Capture the cell that displays the provided text and extract its [X, Y] central coordinate. 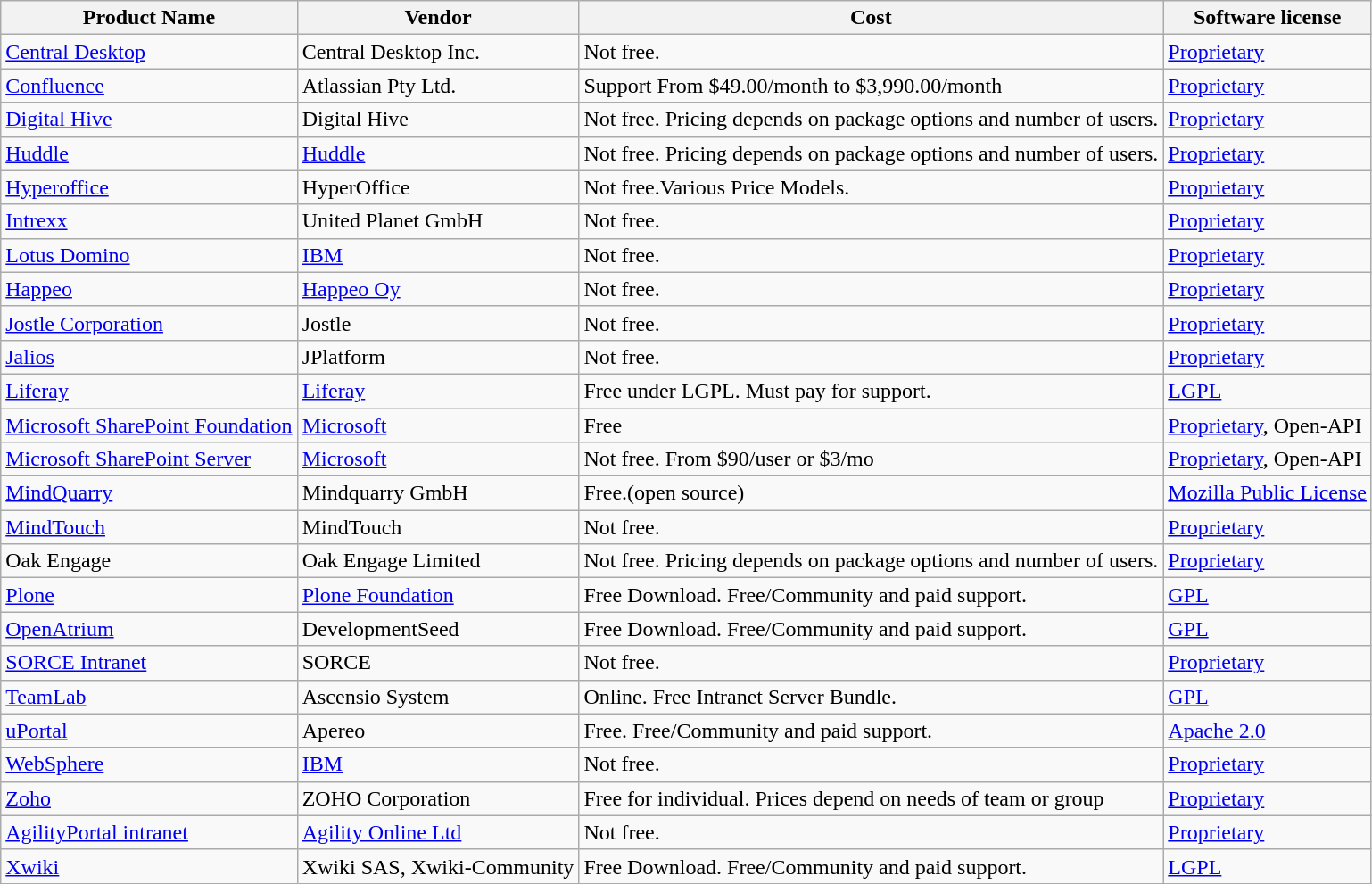
Microsoft SharePoint Server [149, 459]
HyperOffice [438, 187]
Zoho [149, 798]
Jalios [149, 357]
Oak Engage Limited [438, 561]
Central Desktop [149, 52]
Oak Engage [149, 561]
Apache 2.0 [1268, 731]
Cost [871, 18]
Mindquarry GmbH [438, 493]
Jostle Corporation [149, 323]
Not free. From $90/user or $3/mo [871, 459]
DevelopmentSeed [438, 629]
Plone [149, 595]
Atlassian Pty Ltd. [438, 86]
Free.(open source) [871, 493]
Xwiki SAS, Xwiki-Community [438, 866]
Free for individual. Prices depend on needs of team or group [871, 798]
Mozilla Public License [1268, 493]
Free. Free/Community and paid support. [871, 731]
Plone Foundation [438, 595]
SORCE [438, 663]
MindQuarry [149, 493]
Free under LGPL. Must pay for support. [871, 391]
Agility Online Ltd [438, 832]
TeamLab [149, 697]
ZOHO Corporation [438, 798]
uPortal [149, 731]
AgilityPortal intranet [149, 832]
Happeo Oy [438, 289]
Intrexx [149, 221]
OpenAtrium [149, 629]
Xwiki [149, 866]
Vendor [438, 18]
Free [871, 425]
WebSphere [149, 764]
SORCE Intranet [149, 663]
Online. Free Intranet Server Bundle. [871, 697]
Ascensio System [438, 697]
Product Name [149, 18]
Apereo [438, 731]
Happeo [149, 289]
Support From $49.00/month to $3,990.00/month [871, 86]
United Planet GmbH [438, 221]
Microsoft SharePoint Foundation [149, 425]
JPlatform [438, 357]
Hyperoffice [149, 187]
Central Desktop Inc. [438, 52]
Jostle [438, 323]
Software license [1268, 18]
Not free.Various Price Models. [871, 187]
Lotus Domino [149, 255]
Confluence [149, 86]
